Identify which cell holds the provided text, then report its (X, Y) central coordinate. 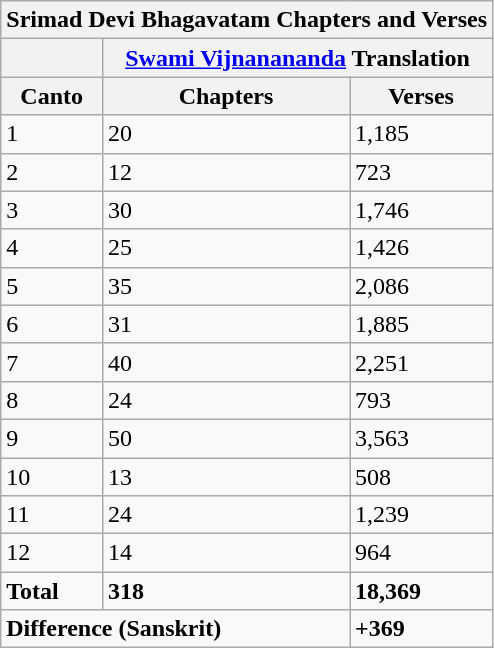
31 (226, 324)
35 (226, 286)
2,086 (422, 286)
1,885 (422, 324)
Canto (52, 96)
25 (226, 248)
Difference (Sanskrit) (176, 629)
14 (226, 553)
18,369 (422, 591)
Verses (422, 96)
3 (52, 210)
40 (226, 362)
10 (52, 477)
11 (52, 515)
1 (52, 134)
8 (52, 400)
3,563 (422, 438)
9 (52, 438)
508 (422, 477)
Total (52, 591)
13 (226, 477)
7 (52, 362)
5 (52, 286)
30 (226, 210)
318 (226, 591)
2 (52, 172)
1,746 (422, 210)
+369 (422, 629)
1,185 (422, 134)
723 (422, 172)
793 (422, 400)
1,426 (422, 248)
Chapters (226, 96)
Srimad Devi Bhagavatam Chapters and Verses (247, 20)
964 (422, 553)
6 (52, 324)
4 (52, 248)
Swami Vijnanananda Translation (298, 58)
20 (226, 134)
1,239 (422, 515)
2,251 (422, 362)
50 (226, 438)
